Pinpoint the cell where the given text exists, returning its [x, y] midpoint coordinate. 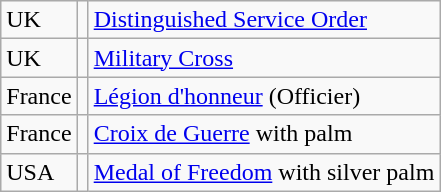
Légion d'honneur (Officier) [264, 96]
Medal of Freedom with silver palm [264, 172]
Distinguished Service Order [264, 20]
Military Cross [264, 58]
USA [39, 172]
Croix de Guerre with palm [264, 134]
